From the cell containing the given text, extract its center point as (x, y) coordinate. 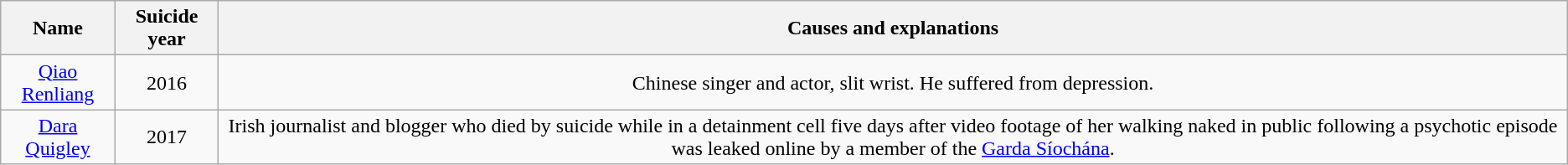
Dara Quigley (59, 137)
Name (59, 28)
Qiao Renliang (59, 82)
2017 (167, 137)
2016 (167, 82)
Chinese singer and actor, slit wrist. He suffered from depression. (893, 82)
Suicide year (167, 28)
Causes and explanations (893, 28)
